Locate the cell with the specified text and output its (x, y) center coordinate. 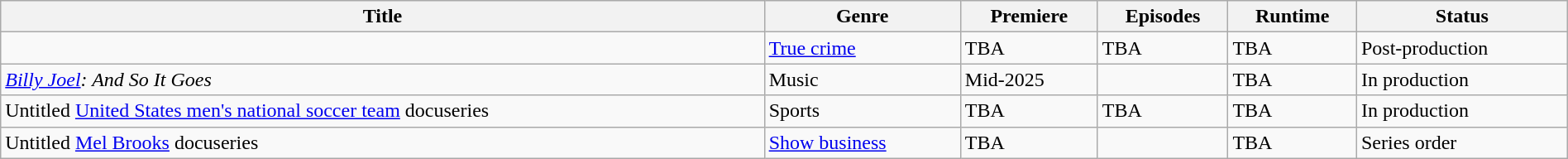
Status (1462, 17)
Title (382, 17)
True crime (862, 48)
Mid-2025 (1029, 79)
Show business (862, 142)
Untitled United States men's national soccer team docuseries (382, 111)
Music (862, 79)
Genre (862, 17)
Sports (862, 111)
Episodes (1163, 17)
Premiere (1029, 17)
Series order (1462, 142)
Runtime (1293, 17)
Untitled Mel Brooks docuseries (382, 142)
Post-production (1462, 48)
Billy Joel: And So It Goes (382, 79)
